From the cell containing the given text, extract its center point as (x, y) coordinate. 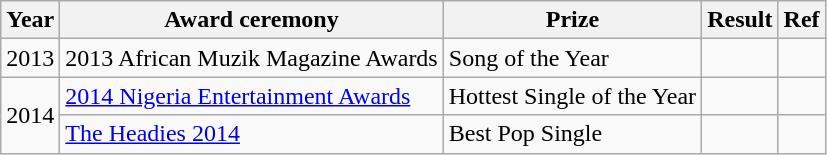
2013 (30, 58)
2014 Nigeria Entertainment Awards (252, 96)
Result (740, 20)
Hottest Single of the Year (572, 96)
2013 African Muzik Magazine Awards (252, 58)
Song of the Year (572, 58)
Best Pop Single (572, 134)
Year (30, 20)
Ref (802, 20)
2014 (30, 115)
The Headies 2014 (252, 134)
Award ceremony (252, 20)
Prize (572, 20)
